Extract the [x, y] coordinate from the center of the cell holding the provided text.  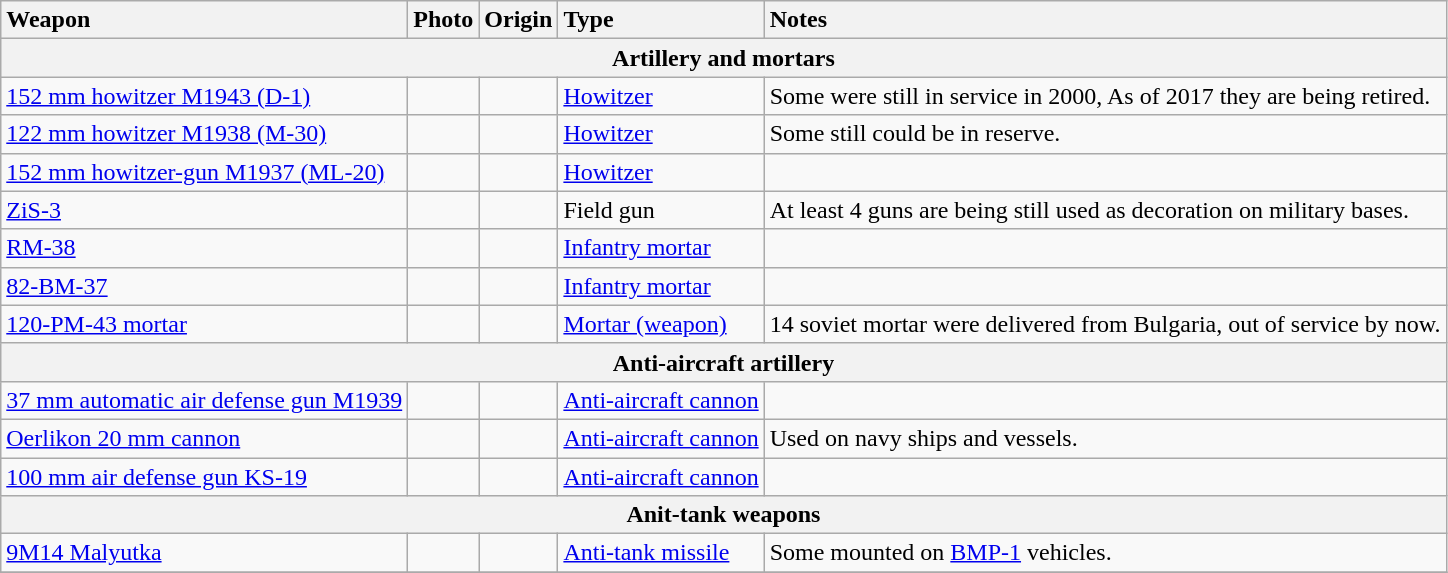
Origin [518, 20]
14 soviet mortar were delivered from Bulgaria, out of service by now. [1105, 324]
Anti-aircraft artillery [724, 362]
Anit-tank weapons [724, 515]
Artillery and mortars [724, 58]
152 mm howitzer-gun M1937 (ML-20) [204, 172]
122 mm howitzer M1938 (M-30) [204, 134]
Anti-tank missile [661, 553]
9M14 Malyutka [204, 553]
Field gun [661, 210]
120-PM-43 mortar [204, 324]
37 mm automatic air defense gun M1939 [204, 400]
Oerlikon 20 mm cannon [204, 438]
Mortar (weapon) [661, 324]
RM-38 [204, 248]
Photo [444, 20]
Some were still in service in 2000, As of 2017 they are being retired. [1105, 96]
Some still could be in reserve. [1105, 134]
Weapon [204, 20]
100 mm air defense gun KS-19 [204, 477]
Type [661, 20]
ZiS-3 [204, 210]
Used on navy ships and vessels. [1105, 438]
152 mm howitzer M1943 (D-1) [204, 96]
Some mounted on BMP-1 vehicles. [1105, 553]
Notes [1105, 20]
82-BM-37 [204, 286]
At least 4 guns are being still used as decoration on military bases. [1105, 210]
